Pinpoint the cell where the given text exists, returning its (X, Y) midpoint coordinate. 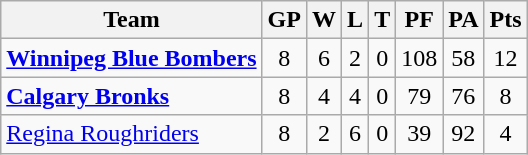
Team (132, 20)
58 (464, 58)
108 (420, 58)
Regina Roughriders (132, 134)
Winnipeg Blue Bombers (132, 58)
L (356, 20)
12 (506, 58)
Pts (506, 20)
W (324, 20)
PF (420, 20)
T (382, 20)
79 (420, 96)
PA (464, 20)
GP (284, 20)
76 (464, 96)
39 (420, 134)
Calgary Bronks (132, 96)
92 (464, 134)
